Return the [x, y] coordinate for the center point of the cell that contains the specified text.  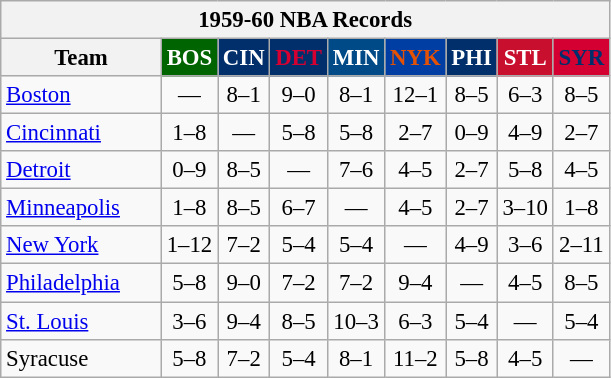
Philadelphia [82, 283]
6–7 [298, 208]
3–10 [525, 208]
New York [82, 245]
1959-60 NBA Records [306, 20]
2–11 [581, 245]
11–2 [416, 358]
BOS [189, 58]
NYK [416, 58]
Team [82, 58]
DET [298, 58]
12–1 [416, 95]
Cincinnati [82, 133]
1–12 [189, 245]
Syracuse [82, 358]
MIN [356, 58]
SYR [581, 58]
STL [525, 58]
PHI [472, 58]
CIN [244, 58]
Detroit [82, 170]
7–6 [356, 170]
10–3 [356, 321]
Boston [82, 95]
Minneapolis [82, 208]
St. Louis [82, 321]
